Find where the given text appears and provide that cell's center as (X, Y) coordinate. 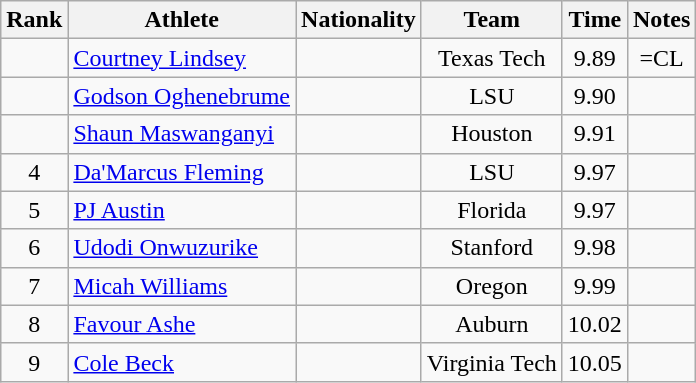
10.05 (594, 362)
9 (34, 362)
Udodi Onwuzurike (182, 248)
7 (34, 286)
Virginia Tech (492, 362)
Courtney Lindsey (182, 58)
6 (34, 248)
9.90 (594, 96)
4 (34, 172)
9.98 (594, 248)
Nationality (359, 20)
Favour Ashe (182, 324)
8 (34, 324)
Godson Oghenebrume (182, 96)
Cole Beck (182, 362)
Florida (492, 210)
Shaun Maswanganyi (182, 134)
Team (492, 20)
9.91 (594, 134)
5 (34, 210)
Stanford (492, 248)
Notes (661, 20)
Micah Williams (182, 286)
Houston (492, 134)
Auburn (492, 324)
Da'Marcus Fleming (182, 172)
=CL (661, 58)
9.99 (594, 286)
Time (594, 20)
10.02 (594, 324)
9.89 (594, 58)
Texas Tech (492, 58)
Athlete (182, 20)
PJ Austin (182, 210)
Rank (34, 20)
Oregon (492, 286)
